Pinpoint the cell where the given text exists, returning its (X, Y) midpoint coordinate. 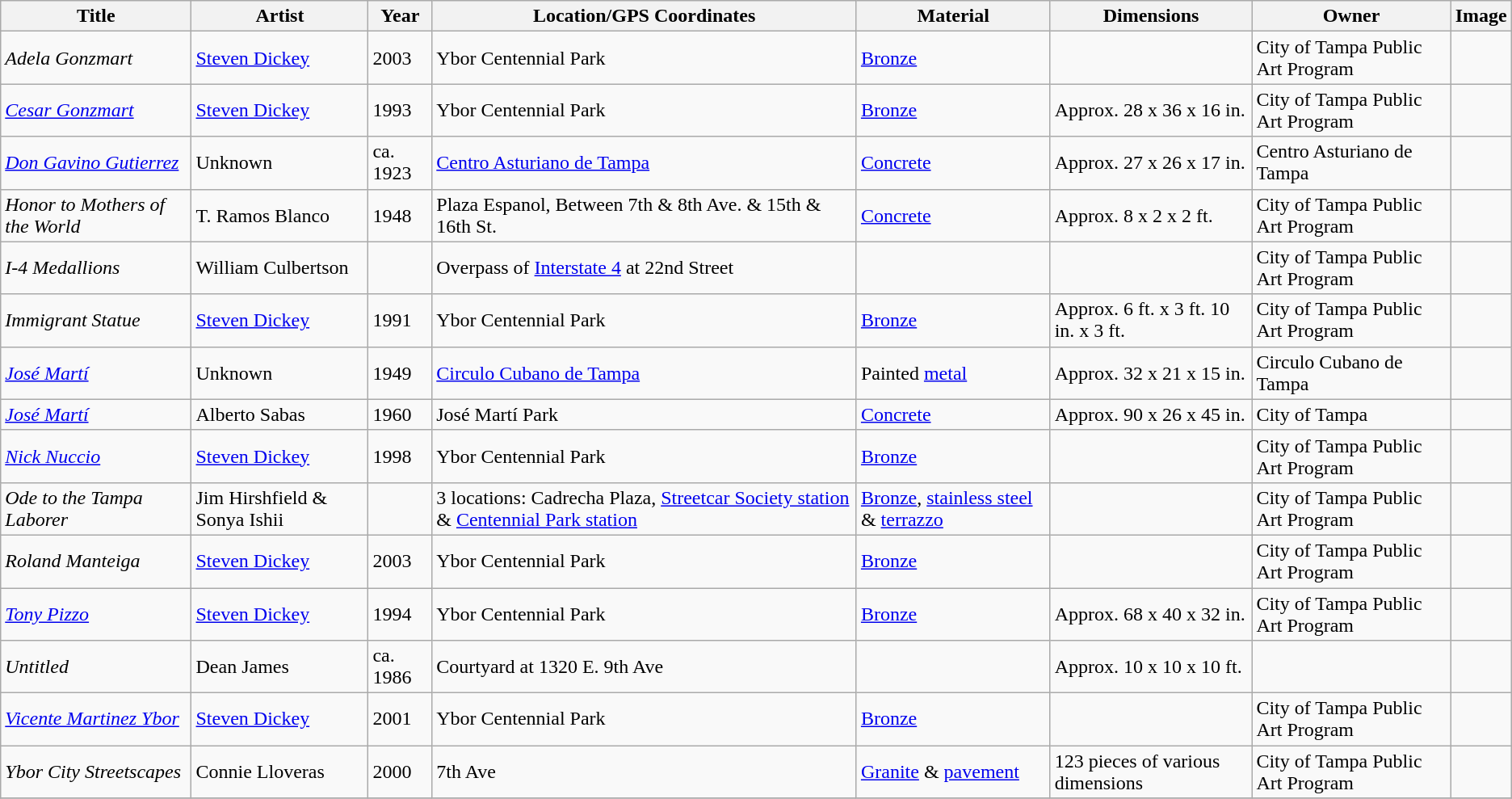
Roland Manteiga (96, 561)
Vicente Martinez Ybor (96, 719)
1993 (401, 110)
Honor to Mothers of the World (96, 215)
Tony Pizzo (96, 614)
Approx. 68 x 40 x 32 in. (1151, 614)
Immigrant Statue (96, 320)
Location/GPS Coordinates (645, 16)
I-4 Medallions (96, 268)
Approx. 8 x 2 x 2 ft. (1151, 215)
Painted metal (953, 373)
2001 (401, 719)
Adela Gonzmart (96, 58)
Image (1481, 16)
ca. 1986 (401, 667)
Dean James (279, 667)
Approx. 90 x 26 x 45 in. (1151, 414)
Plaza Espanol, Between 7th & 8th Ave. & 15th & 16th St. (645, 215)
Courtyard at 1320 E. 9th Ave (645, 667)
Material (953, 16)
1948 (401, 215)
1960 (401, 414)
Title (96, 16)
Cesar Gonzmart (96, 110)
Don Gavino Gutierrez (96, 163)
T. Ramos Blanco (279, 215)
Connie Lloveras (279, 772)
William Culbertson (279, 268)
Overpass of Interstate 4 at 22nd Street (645, 268)
José Martí Park (645, 414)
1998 (401, 456)
Approx. 6 ft. x 3 ft. 10 in. x 3 ft. (1151, 320)
2000 (401, 772)
1994 (401, 614)
Approx. 28 x 36 x 16 in. (1151, 110)
Dimensions (1151, 16)
Nick Nuccio (96, 456)
123 pieces of various dimensions (1151, 772)
3 locations: Cadrecha Plaza, Streetcar Society station & Centennial Park station (645, 509)
1949 (401, 373)
City of Tampa (1351, 414)
Approx. 27 x 26 x 17 in. (1151, 163)
Granite & pavement (953, 772)
Alberto Sabas (279, 414)
1991 (401, 320)
Year (401, 16)
Artist (279, 16)
Owner (1351, 16)
Bronze, stainless steel & terrazzo (953, 509)
Approx. 32 x 21 x 15 in. (1151, 373)
7th Ave (645, 772)
Untitled (96, 667)
Ode to the Tampa Laborer (96, 509)
Ybor City Streetscapes (96, 772)
Jim Hirshfield & Sonya Ishii (279, 509)
Approx. 10 x 10 x 10 ft. (1151, 667)
ca. 1923 (401, 163)
